Return the (x, y) coordinate for the center point of the cell that contains the specified text.  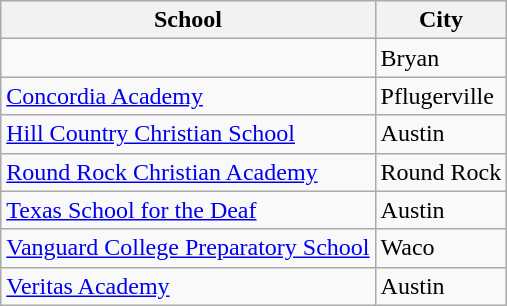
Concordia Academy (188, 96)
School (188, 20)
Hill Country Christian School (188, 134)
City (441, 20)
Texas School for the Deaf (188, 210)
Round Rock Christian Academy (188, 172)
Vanguard College Preparatory School (188, 248)
Waco (441, 248)
Round Rock (441, 172)
Bryan (441, 58)
Veritas Academy (188, 286)
Pflugerville (441, 96)
